For the text-containing cell, return its midpoint in (X, Y) coordinate format. 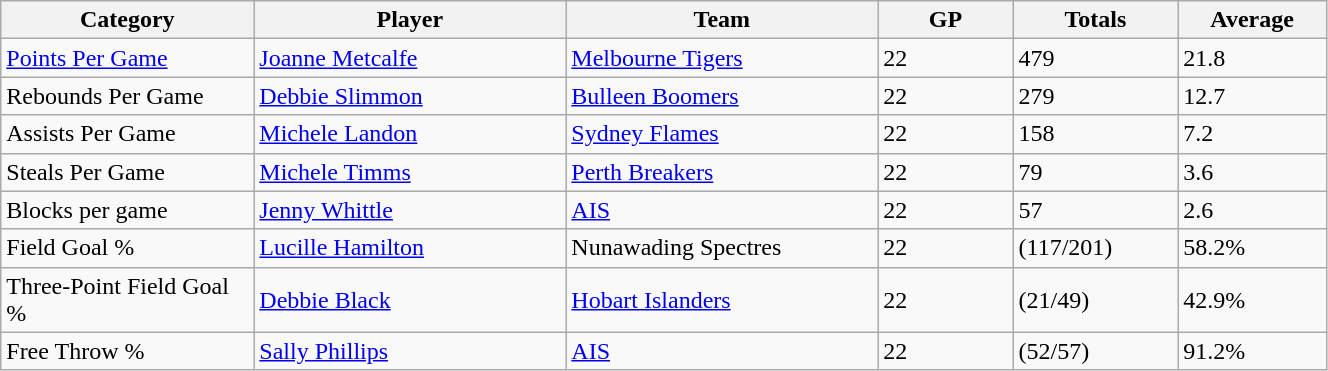
Rebounds Per Game (128, 96)
12.7 (1252, 96)
Perth Breakers (722, 172)
Bulleen Boomers (722, 96)
7.2 (1252, 134)
21.8 (1252, 58)
Free Throw % (128, 351)
58.2% (1252, 248)
57 (1096, 210)
3.6 (1252, 172)
Debbie Black (410, 300)
Sally Phillips (410, 351)
479 (1096, 58)
Lucille Hamilton (410, 248)
(117/201) (1096, 248)
Average (1252, 20)
279 (1096, 96)
Player (410, 20)
Three-Point Field Goal % (128, 300)
42.9% (1252, 300)
Michele Timms (410, 172)
Category (128, 20)
Assists Per Game (128, 134)
Jenny Whittle (410, 210)
Team (722, 20)
Points Per Game (128, 58)
(52/57) (1096, 351)
Steals Per Game (128, 172)
Michele Landon (410, 134)
Totals (1096, 20)
Debbie Slimmon (410, 96)
Field Goal % (128, 248)
Hobart Islanders (722, 300)
79 (1096, 172)
Sydney Flames (722, 134)
GP (946, 20)
(21/49) (1096, 300)
91.2% (1252, 351)
Melbourne Tigers (722, 58)
Blocks per game (128, 210)
Joanne Metcalfe (410, 58)
2.6 (1252, 210)
Nunawading Spectres (722, 248)
158 (1096, 134)
